Pinpoint the cell where the given text exists, returning its [x, y] midpoint coordinate. 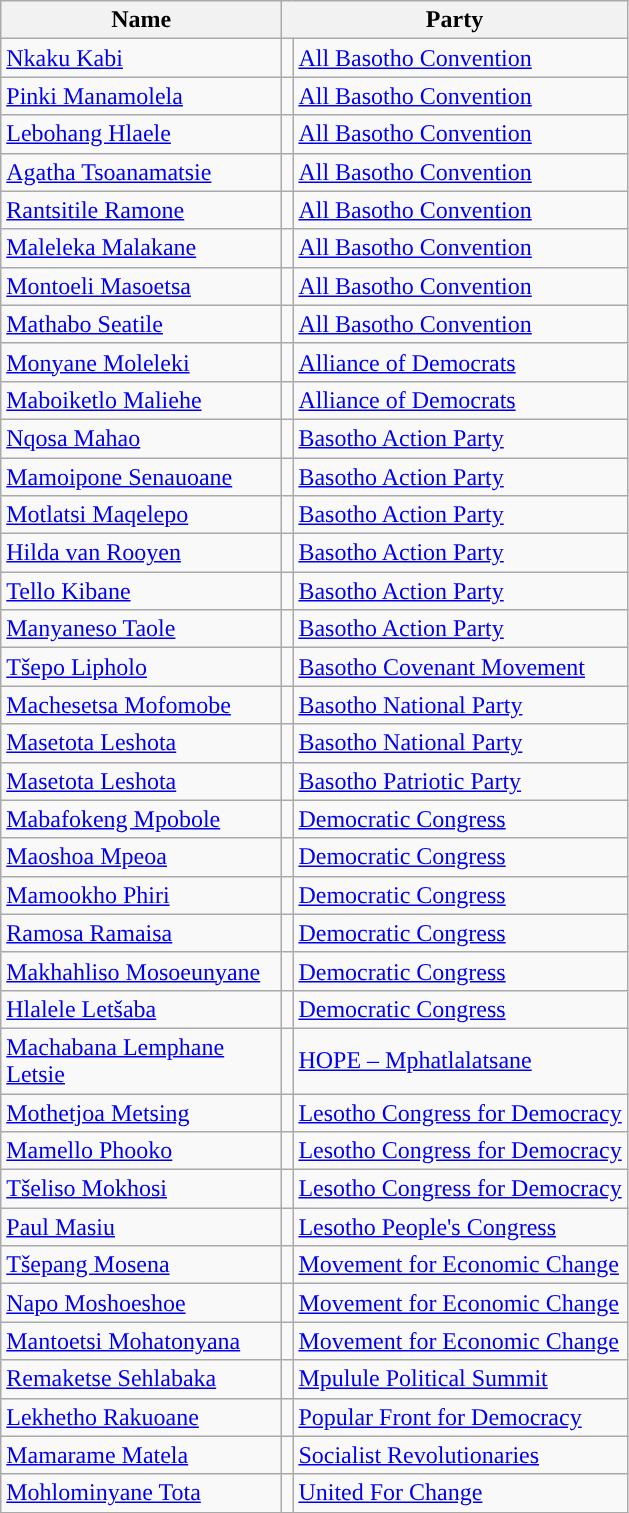
Mamello Phooko [142, 1151]
Maoshoa Mpeoa [142, 857]
Mothetjoa Metsing [142, 1113]
Motlatsi Maqelepo [142, 515]
Basotho Covenant Movement [460, 667]
Popular Front for Democracy [460, 1417]
HOPE – Mphatlalatsane [460, 1060]
Nkaku Kabi [142, 58]
Hilda van Rooyen [142, 553]
Remaketse Sehlabaka [142, 1379]
Tšepang Mosena [142, 1265]
Lekhetho Rakuoane [142, 1417]
Mamoipone Senauoane [142, 477]
Basotho Patriotic Party [460, 781]
Pinki Manamolela [142, 96]
Napo Moshoeshoe [142, 1303]
Agatha Tsoanamatsie [142, 172]
Machabana Lemphane Letsie [142, 1060]
Paul Masiu [142, 1227]
Party [454, 20]
Tšeliso Mokhosi [142, 1189]
Maleleka Malakane [142, 248]
Maboiketlo Maliehe [142, 400]
Mpulule Political Summit [460, 1379]
Mathabo Seatile [142, 324]
Montoeli Masoetsa [142, 286]
Monyane Moleleki [142, 362]
Mantoetsi Mohatonyana [142, 1341]
Mamarame Matela [142, 1455]
Lesotho People's Congress [460, 1227]
Mabafokeng Mpobole [142, 819]
Nqosa Mahao [142, 438]
Mamookho Phiri [142, 895]
Machesetsa Mofomobe [142, 705]
Rantsitile Ramone [142, 210]
Ramosa Ramaisa [142, 933]
Mohlominyane Tota [142, 1493]
Makhahliso Mosoeunyane [142, 971]
Tšepo Lipholo [142, 667]
Manyaneso Taole [142, 629]
Hlalele Letšaba [142, 1009]
Tello Kibane [142, 591]
Socialist Revolutionaries [460, 1455]
Name [142, 20]
Lebohang Hlaele [142, 134]
United For Change [460, 1493]
